Find where the given text appears and provide that cell's center as [x, y] coordinate. 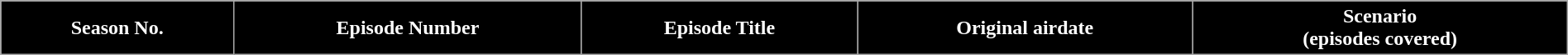
Episode Title [719, 28]
Original airdate [1025, 28]
Scenario (episodes covered) [1379, 28]
Season No. [117, 28]
Episode Number [409, 28]
